Find where the given text appears and provide that cell's center as (X, Y) coordinate. 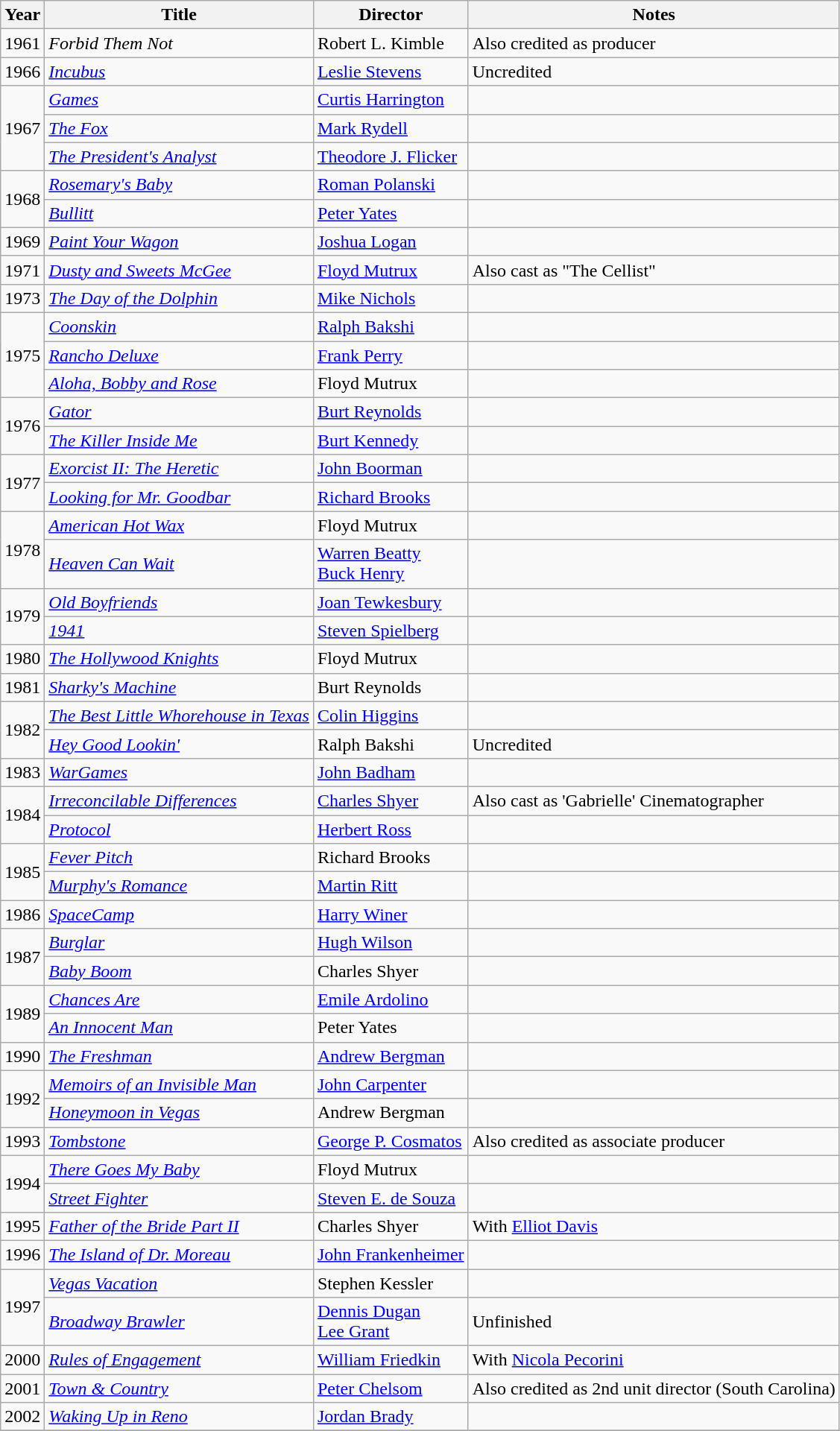
Coonskin (179, 326)
SpaceCamp (179, 914)
Notes (654, 15)
Rosemary's Baby (179, 185)
1993 (22, 1141)
1941 (179, 631)
Bullitt (179, 213)
1976 (22, 426)
American Hot Wax (179, 525)
The President's Analyst (179, 157)
Herbert Ross (391, 830)
The Best Little Whorehouse in Texas (179, 715)
Old Boyfriends (179, 602)
1997 (22, 1307)
1989 (22, 1014)
Steven E. de Souza (391, 1198)
Street Fighter (179, 1198)
1969 (22, 241)
Joan Tewkesbury (391, 602)
Forbid Them Not (179, 43)
Incubus (179, 72)
1996 (22, 1254)
1975 (22, 355)
1990 (22, 1056)
Chances Are (179, 999)
1987 (22, 957)
1981 (22, 687)
1982 (22, 730)
There Goes My Baby (179, 1169)
Curtis Harrington (391, 100)
Broadway Brawler (179, 1322)
With Nicola Pecorini (654, 1360)
Steven Spielberg (391, 631)
1973 (22, 298)
Paint Your Wagon (179, 241)
The Hollywood Knights (179, 659)
Games (179, 100)
1979 (22, 616)
Also cast as "The Cellist" (654, 270)
1968 (22, 199)
Fever Pitch (179, 858)
Protocol (179, 830)
Year (22, 15)
Robert L. Kimble (391, 43)
Martin Ritt (391, 886)
With Elliot Davis (654, 1226)
Looking for Mr. Goodbar (179, 497)
Rules of Engagement (179, 1360)
John Boorman (391, 469)
Exorcist II: The Heretic (179, 469)
Aloha, Bobby and Rose (179, 384)
Roman Polanski (391, 185)
1995 (22, 1226)
Town & Country (179, 1389)
Peter Chelsom (391, 1389)
Mike Nichols (391, 298)
WarGames (179, 772)
Burglar (179, 943)
Sharky's Machine (179, 687)
Frank Perry (391, 356)
Warren BeattyBuck Henry (391, 563)
1977 (22, 483)
Dennis DuganLee Grant (391, 1322)
Also credited as producer (654, 43)
George P. Cosmatos (391, 1141)
Vegas Vacation (179, 1283)
Theodore J. Flicker (391, 157)
Leslie Stevens (391, 72)
Harry Winer (391, 914)
1992 (22, 1099)
Director (391, 15)
Also cast as 'Gabrielle' Cinematographer (654, 800)
The Freshman (179, 1056)
1971 (22, 270)
The Killer Inside Me (179, 440)
1984 (22, 815)
Hey Good Lookin' (179, 744)
William Friedkin (391, 1360)
An Innocent Man (179, 1028)
Memoirs of an Invisible Man (179, 1084)
Murphy's Romance (179, 886)
The Island of Dr. Moreau (179, 1254)
Stephen Kessler (391, 1283)
Tombstone (179, 1141)
Also credited as associate producer (654, 1141)
Joshua Logan (391, 241)
1961 (22, 43)
1980 (22, 659)
1966 (22, 72)
Waking Up in Reno (179, 1417)
Gator (179, 412)
Also credited as 2nd unit director (South Carolina) (654, 1389)
1994 (22, 1184)
Mark Rydell (391, 128)
Rancho Deluxe (179, 356)
John Frankenheimer (391, 1254)
The Day of the Dolphin (179, 298)
Irreconcilable Differences (179, 800)
Colin Higgins (391, 715)
Heaven Can Wait (179, 563)
Baby Boom (179, 971)
Hugh Wilson (391, 943)
Father of the Bride Part II (179, 1226)
1986 (22, 914)
The Fox (179, 128)
1983 (22, 772)
Dusty and Sweets McGee (179, 270)
2001 (22, 1389)
2002 (22, 1417)
2000 (22, 1360)
Jordan Brady (391, 1417)
Honeymoon in Vegas (179, 1113)
1985 (22, 872)
John Carpenter (391, 1084)
1978 (22, 550)
Title (179, 15)
Emile Ardolino (391, 999)
Unfinished (654, 1322)
Burt Kennedy (391, 440)
1967 (22, 128)
John Badham (391, 772)
